Scan for the cell matching the given text and deliver its (X, Y) coordinate at center. 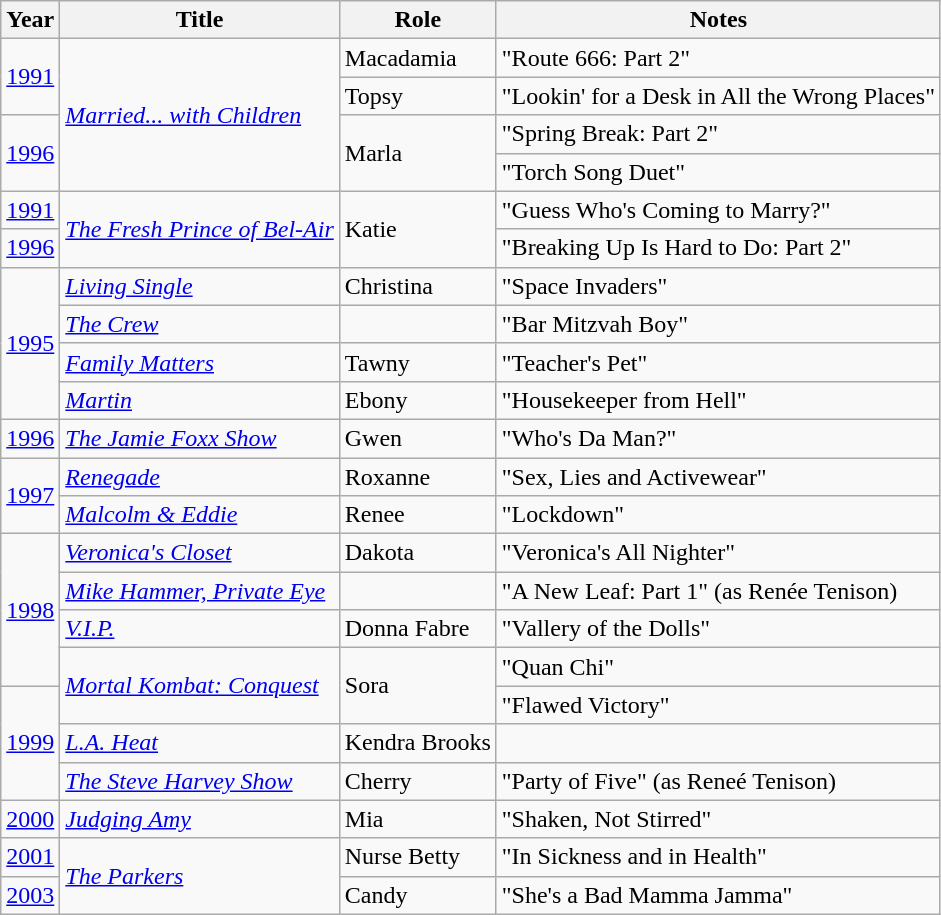
Sora (418, 686)
1998 (30, 610)
Renegade (200, 477)
"Torch Song Duet" (718, 172)
Veronica's Closet (200, 553)
"A New Leaf: Part 1" (as Renée Tenison) (718, 591)
"Lookin' for a Desk in All the Wrong Places" (718, 96)
"Teacher's Pet" (718, 362)
"Party of Five" (as Reneé Tenison) (718, 781)
Katie (418, 229)
1999 (30, 743)
Married... with Children (200, 115)
"Breaking Up Is Hard to Do: Part 2" (718, 248)
"In Sickness and in Health" (718, 857)
Year (30, 20)
"Route 666: Part 2" (718, 58)
Nurse Betty (418, 857)
1995 (30, 343)
"Vallery of the Dolls" (718, 629)
"Who's Da Man?" (718, 438)
The Crew (200, 324)
"Quan Chi" (718, 667)
2001 (30, 857)
"Flawed Victory" (718, 705)
Topsy (418, 96)
"Veronica's All Nighter" (718, 553)
Role (418, 20)
Dakota (418, 553)
2003 (30, 895)
Marla (418, 153)
"Sex, Lies and Activewear" (718, 477)
Ebony (418, 400)
The Jamie Foxx Show (200, 438)
L.A. Heat (200, 743)
Roxanne (418, 477)
"Spring Break: Part 2" (718, 134)
The Fresh Prince of Bel-Air (200, 229)
Mortal Kombat: Conquest (200, 686)
"Bar Mitzvah Boy" (718, 324)
Donna Fabre (418, 629)
Christina (418, 286)
Judging Amy (200, 819)
2000 (30, 819)
"Space Invaders" (718, 286)
Kendra Brooks (418, 743)
The Parkers (200, 876)
"She's a Bad Mamma Jamma" (718, 895)
"Lockdown" (718, 515)
Renee (418, 515)
Family Matters (200, 362)
Candy (418, 895)
Title (200, 20)
"Guess Who's Coming to Marry?" (718, 210)
The Steve Harvey Show (200, 781)
Macadamia (418, 58)
Malcolm & Eddie (200, 515)
"Housekeeper from Hell" (718, 400)
Gwen (418, 438)
"Shaken, Not Stirred" (718, 819)
Notes (718, 20)
Mike Hammer, Private Eye (200, 591)
Martin (200, 400)
Tawny (418, 362)
1997 (30, 496)
Cherry (418, 781)
Mia (418, 819)
Living Single (200, 286)
V.I.P. (200, 629)
